Extract the (x, y) coordinate from the center of the cell holding the provided text.  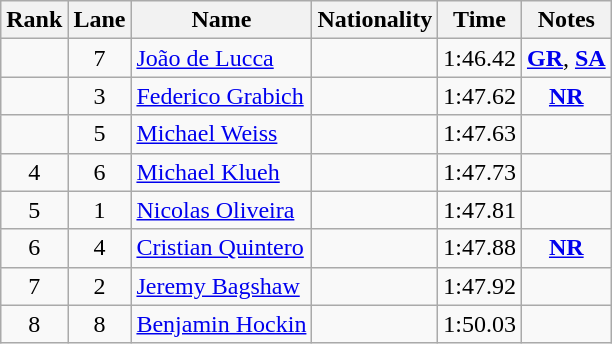
1:47.62 (480, 96)
João de Lucca (222, 58)
Jeremy Bagshaw (222, 286)
1:47.88 (480, 248)
1:47.92 (480, 286)
Cristian Quintero (222, 248)
Notes (566, 20)
1:50.03 (480, 324)
2 (100, 286)
Rank (34, 20)
3 (100, 96)
GR, SA (566, 58)
Time (480, 20)
Name (222, 20)
Benjamin Hockin (222, 324)
Lane (100, 20)
Michael Klueh (222, 172)
Federico Grabich (222, 96)
Nationality (375, 20)
1:47.73 (480, 172)
1:47.63 (480, 134)
1:46.42 (480, 58)
Michael Weiss (222, 134)
1:47.81 (480, 210)
Nicolas Oliveira (222, 210)
1 (100, 210)
